Detect which cell encompasses the target text, then output its [X, Y] center coordinate. 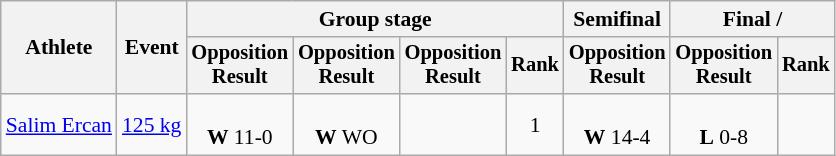
Event [152, 48]
W 14-4 [618, 124]
1 [535, 124]
Group stage [374, 19]
W WO [346, 124]
125 kg [152, 124]
Final / [752, 19]
Athlete [59, 48]
L 0-8 [724, 124]
Semifinal [618, 19]
Salim Ercan [59, 124]
W 11-0 [240, 124]
